Locate the cell with the specified text and output its (x, y) center coordinate. 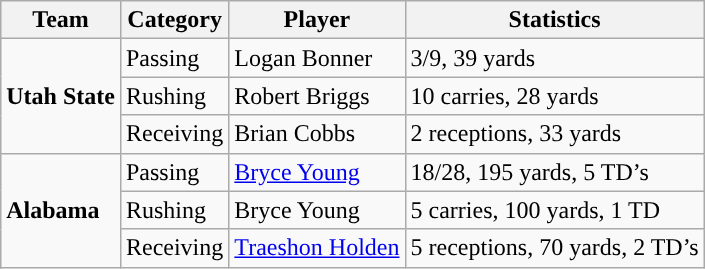
5 carries, 100 yards, 1 TD (554, 210)
Player (317, 20)
Brian Cobbs (317, 134)
Traeshon Holden (317, 248)
Alabama (61, 210)
Category (174, 20)
Utah State (61, 96)
Logan Bonner (317, 58)
5 receptions, 70 yards, 2 TD’s (554, 248)
Robert Briggs (317, 96)
Team (61, 20)
18/28, 195 yards, 5 TD’s (554, 172)
3/9, 39 yards (554, 58)
2 receptions, 33 yards (554, 134)
Statistics (554, 20)
10 carries, 28 yards (554, 96)
